Locate the cell with the specified text and output its (x, y) center coordinate. 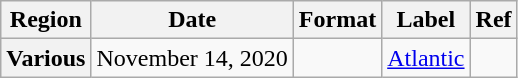
Format (337, 20)
Region (46, 20)
Ref (494, 20)
Date (192, 20)
November 14, 2020 (192, 58)
Atlantic (426, 58)
Label (426, 20)
Various (46, 58)
